Output the (X, Y) coordinate of the center of the cell containing the given text.  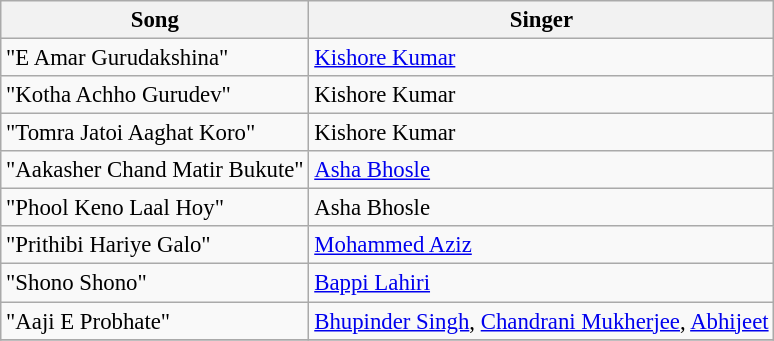
"Prithibi Hariye Galo" (155, 245)
Song (155, 20)
Mohammed Aziz (542, 245)
Bappi Lahiri (542, 283)
"Tomra Jatoi Aaghat Koro" (155, 133)
Bhupinder Singh, Chandrani Mukherjee, Abhijeet (542, 321)
"Aakasher Chand Matir Bukute" (155, 170)
"Phool Keno Laal Hoy" (155, 208)
"E Amar Gurudakshina" (155, 58)
"Kotha Achho Gurudev" (155, 95)
"Aaji E Probhate" (155, 321)
Singer (542, 20)
"Shono Shono" (155, 283)
